Scan for the cell matching the given text and deliver its [X, Y] coordinate at center. 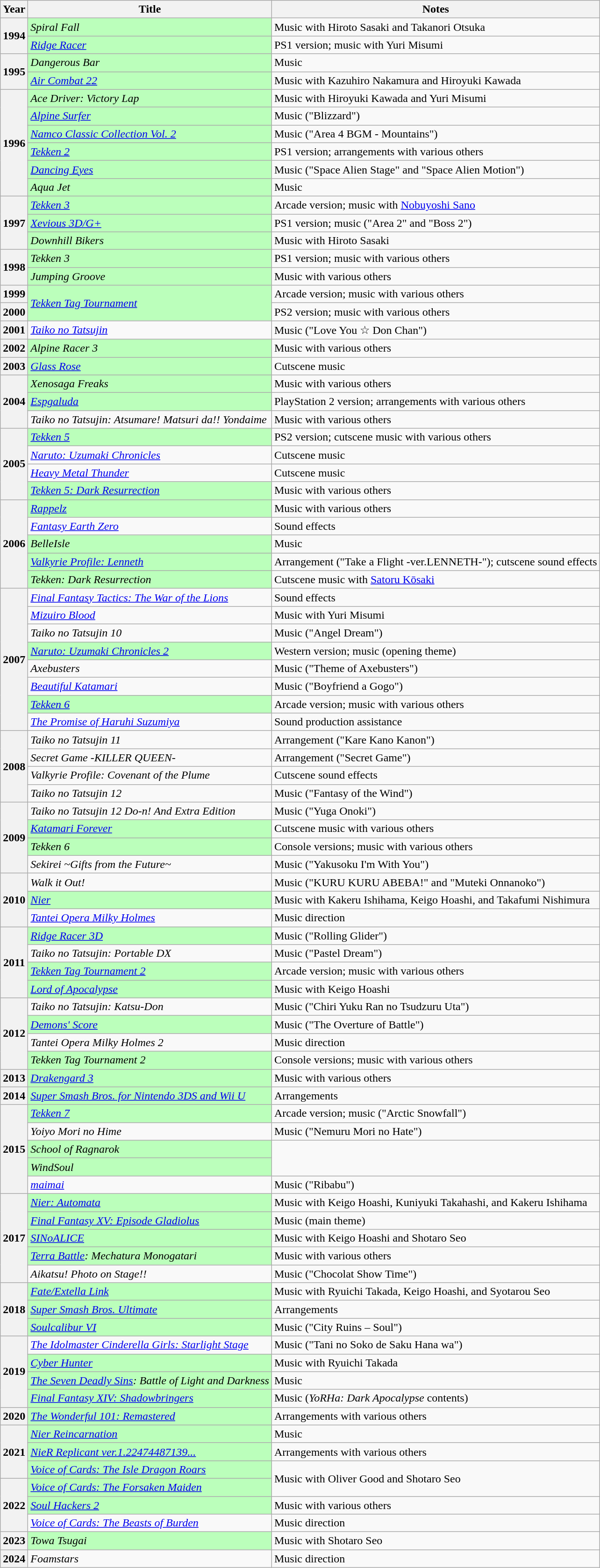
Music with Kakeru Ishihama, Keigo Hoashi, and Takafumi Nishimura [436, 900]
Jumping Groove [150, 276]
Mizuiro Blood [150, 615]
Nier [150, 900]
Fantasy Earth Zero [150, 526]
maimai [150, 1185]
Soul Hackers 2 [150, 1505]
Music ("Rolling Glider") [436, 936]
Music ("Tani no Soko de Saku Hana wa") [436, 1345]
PlayStation 2 version; arrangements with various others [436, 402]
Tantei Opera Milky Holmes [150, 918]
PS2 version; music with various others [436, 312]
Music with Hiroto Sasaki [436, 241]
Cutscene music with Satoru Kōsaki [436, 579]
Tekken Tag Tournament [150, 303]
Voice of Cards: The Forsaken Maiden [150, 1487]
2014 [14, 1096]
Demons' Score [150, 1025]
School of Ragnarok [150, 1149]
Tantei Opera Milky Holmes 2 [150, 1042]
Music with Shotaro Seo [436, 1541]
Music ("Ribabu") [436, 1185]
2009 [14, 838]
Music ("Blizzard") [436, 116]
Valkyrie Profile: Lenneth [150, 562]
Super Smash Bros. for Nintendo 3DS and Wii U [150, 1096]
Music ("Fantasy of the Wind") [436, 793]
Axebusters [150, 669]
Yoiyo Mori no Hime [150, 1131]
Music ("Chiri Yuku Ran no Tsudzuru Uta") [436, 1007]
2020 [14, 1416]
Tekken 7 [150, 1113]
Music ("Space Alien Stage" and "Space Alien Motion") [436, 169]
Valkyrie Profile: Covenant of the Plume [150, 775]
1996 [14, 143]
Music ("Theme of Axebusters") [436, 669]
Tekken 5: Dark Resurrection [150, 491]
Taiko no Tatsujin [150, 330]
Taiko no Tatsujin: Atsumare! Matsuri da!! Yondaime [150, 419]
2015 [14, 1149]
Alpine Racer 3 [150, 348]
Music with Yuri Misumi [436, 615]
Voice of Cards: The Isle Dragon Roars [150, 1469]
WindSoul [150, 1167]
The Promise of Haruhi Suzumiya [150, 722]
Music ("Love You ☆ Don Chan") [436, 330]
Heavy Metal Thunder [150, 473]
Aikatsu! Photo on Stage!! [150, 1274]
Beautiful Katamari [150, 686]
NieR Replicant ver.1.22474487139... [150, 1452]
2006 [14, 544]
Music ("Boyfriend a Gogo") [436, 686]
Xenosaga Freaks [150, 384]
Music (YoRHa: Dark Apocalypse contents) [436, 1398]
1994 [14, 36]
2019 [14, 1372]
Music with Oliver Good and Shotaro Seo [436, 1478]
Naruto: Uzumaki Chronicles 2 [150, 650]
2000 [14, 312]
Arcade version; music ("Arctic Snowfall") [436, 1113]
Glass Rose [150, 366]
Music ("Nemuru Mori no Hate") [436, 1131]
Music ("Chocolat Show Time") [436, 1274]
Secret Game -KILLER QUEEN- [150, 758]
Air Combat 22 [150, 80]
Taiko no Tatsujin 10 [150, 633]
PS1 version; arrangements with various others [436, 152]
2021 [14, 1452]
2005 [14, 464]
2010 [14, 900]
PS2 version; cutscene music with various others [436, 437]
1998 [14, 267]
2003 [14, 366]
Katamari Forever [150, 829]
Notes [436, 9]
Dangerous Bar [150, 63]
2004 [14, 402]
Sound production assistance [436, 722]
Ridge Racer [150, 45]
Downhill Bikers [150, 241]
Taiko no Tatsujin: Portable DX [150, 954]
Music with Keigo Hoashi [436, 989]
1997 [14, 223]
Voice of Cards: The Beasts of Burden [150, 1523]
2012 [14, 1033]
PS1 version; music with various others [436, 259]
Taiko no Tatsujin: Katsu-Don [150, 1007]
PS1 version; music with Yuri Misumi [436, 45]
Final Fantasy Tactics: The War of the Lions [150, 597]
Arrangement ("Take a Flight -ver.LENNETH-"); cutscene sound effects [436, 562]
1995 [14, 72]
Taiko no Tatsujin 11 [150, 740]
Music ("The Overture of Battle") [436, 1025]
Nier Reincarnation [150, 1434]
Music with Ryuichi Takada, Keigo Hoashi, and Syotarou Seo [436, 1292]
Ace Driver: Victory Lap [150, 98]
Music with Hiroto Sasaki and Takanori Otsuka [436, 27]
2023 [14, 1541]
Spiral Fall [150, 27]
The Idolmaster Cinderella Girls: Starlight Stage [150, 1345]
Walk it Out! [150, 882]
Music (main theme) [436, 1220]
Dancing Eyes [150, 169]
Music ("Pastel Dream") [436, 954]
Cutscene sound effects [436, 775]
Music ("Angel Dream") [436, 633]
Music ("Area 4 BGM - Mountains") [436, 134]
2018 [14, 1309]
Arrangement ("Kare Kano Kanon") [436, 740]
2017 [14, 1238]
The Seven Deadly Sins: Battle of Light and Darkness [150, 1380]
Taiko no Tatsujin 12 [150, 793]
Arrangement ("Secret Game") [436, 758]
Tekken 5 [150, 437]
Super Smash Bros. Ultimate [150, 1309]
Fate/Extella Link [150, 1292]
Espgaluda [150, 402]
2001 [14, 330]
Foamstars [150, 1559]
Music with Kazuhiro Nakamura and Hiroyuki Kawada [436, 80]
Xevious 3D/G+ [150, 223]
Cutscene music with various others [436, 829]
2002 [14, 348]
2008 [14, 766]
Title [150, 9]
Terra Battle: Mechatura Monogatari [150, 1256]
Lord of Apocalypse [150, 989]
Final Fantasy XV: Episode Gladiolus [150, 1220]
Sekirei ~Gifts from the Future~ [150, 864]
Tekken 2 [150, 152]
Music ("Yakusoku I'm With You") [436, 864]
2024 [14, 1559]
Music with Keigo Hoashi and Shotaro Seo [436, 1238]
Music with Ryuichi Takada [436, 1363]
Alpine Surfer [150, 116]
Music with Keigo Hoashi, Kuniyuki Takahashi, and Kakeru Ishihama [436, 1202]
PS1 version; music ("Area 2" and "Boss 2") [436, 223]
Nier: Automata [150, 1202]
Ridge Racer 3D [150, 936]
SINoALICE [150, 1238]
Rappelz [150, 508]
Namco Classic Collection Vol. 2 [150, 134]
Tekken: Dark Resurrection [150, 579]
Soulcalibur VI [150, 1327]
Drakengard 3 [150, 1078]
2007 [14, 659]
Music ("City Ruins – Soul") [436, 1327]
Music with Hiroyuki Kawada and Yuri Misumi [436, 98]
Naruto: Uzumaki Chronicles [150, 455]
Cyber Hunter [150, 1363]
Taiko no Tatsujin 12 Do-n! And Extra Edition [150, 811]
Aqua Jet [150, 187]
2011 [14, 962]
2013 [14, 1078]
Arcade version; music with Nobuyoshi Sano [436, 205]
Music ("Yuga Onoki") [436, 811]
The Wonderful 101: Remastered [150, 1416]
Music ("KURU KURU ABEBA!" and "Muteki Onnanoko") [436, 882]
Year [14, 9]
BelleIsle [150, 544]
2022 [14, 1505]
Towa Tsugai [150, 1541]
Western version; music (opening theme) [436, 650]
1999 [14, 294]
Final Fantasy XIV: Shadowbringers [150, 1398]
